Determine the (X, Y) coordinate at the center of the cell enclosing the given text.  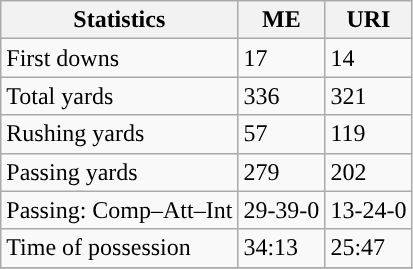
202 (368, 172)
119 (368, 134)
336 (282, 96)
57 (282, 134)
URI (368, 20)
14 (368, 58)
Rushing yards (120, 134)
279 (282, 172)
Total yards (120, 96)
Passing: Comp–Att–Int (120, 210)
29-39-0 (282, 210)
Time of possession (120, 248)
321 (368, 96)
Statistics (120, 20)
34:13 (282, 248)
Passing yards (120, 172)
25:47 (368, 248)
ME (282, 20)
17 (282, 58)
First downs (120, 58)
13-24-0 (368, 210)
